Find where the given text appears and provide that cell's center as (x, y) coordinate. 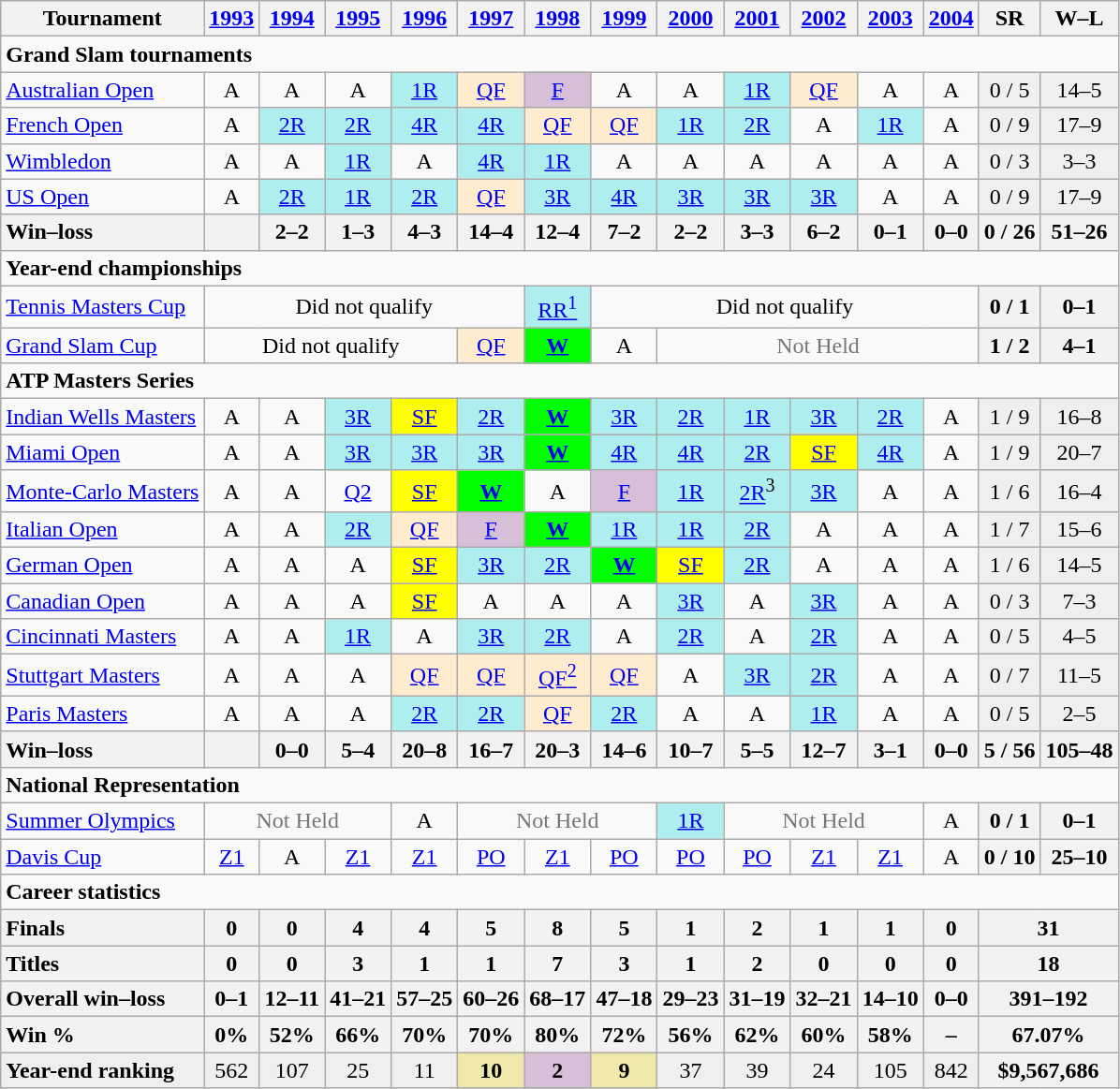
6–2 (824, 232)
7–2 (624, 232)
1998 (558, 19)
0 / 10 (1009, 857)
Cincinnati Masters (103, 637)
7–3 (1079, 601)
2001 (757, 19)
2004 (951, 19)
2002 (824, 19)
Italian Open (103, 530)
107 (292, 1070)
57–25 (425, 999)
47–18 (624, 999)
Career statistics (560, 892)
National Representation (560, 786)
French Open (103, 125)
Year-end ranking (103, 1070)
RR1 (558, 307)
8 (558, 928)
Tournament (103, 19)
1 / 2 (1009, 346)
25 (358, 1070)
QF2 (558, 676)
72% (624, 1035)
562 (232, 1070)
9 (624, 1070)
10–7 (691, 749)
2R3 (757, 491)
1996 (425, 19)
Australian Open (103, 90)
4–1 (1079, 346)
3–1 (890, 749)
4–3 (425, 232)
Year-end championships (560, 268)
0 / 26 (1009, 232)
12–4 (558, 232)
16–4 (1079, 491)
Finals (103, 928)
32–21 (824, 999)
18 (1049, 964)
60% (824, 1035)
12–7 (824, 749)
Grand Slam Cup (103, 346)
1997 (491, 19)
391–192 (1049, 999)
24 (824, 1070)
5 / 56 (1009, 749)
15–6 (1079, 530)
SR (1009, 19)
20–7 (1079, 452)
29–23 (691, 999)
– (951, 1035)
62% (757, 1035)
1993 (232, 19)
Tennis Masters Cup (103, 307)
16–7 (491, 749)
39 (757, 1070)
842 (951, 1070)
Monte-Carlo Masters (103, 491)
Overall win–loss (103, 999)
67.07% (1049, 1035)
Win % (103, 1035)
20–3 (558, 749)
1994 (292, 19)
31 (1049, 928)
1–3 (358, 232)
US Open (103, 197)
Titles (103, 964)
14–6 (624, 749)
37 (691, 1070)
ATP Masters Series (560, 381)
$9,567,686 (1049, 1070)
Stuttgart Masters (103, 676)
41–21 (358, 999)
11 (425, 1070)
Wimbledon (103, 161)
0% (232, 1035)
31–19 (757, 999)
11–5 (1079, 676)
25–10 (1079, 857)
1 / 7 (1009, 530)
Davis Cup (103, 857)
80% (558, 1035)
1995 (358, 19)
12–11 (292, 999)
1999 (624, 19)
66% (358, 1035)
14–4 (491, 232)
Indian Wells Masters (103, 417)
105–48 (1079, 749)
60–26 (491, 999)
Miami Open (103, 452)
W–L (1079, 19)
4–5 (1079, 637)
Grand Slam tournaments (560, 54)
52% (292, 1035)
105 (890, 1070)
2–5 (1079, 714)
10 (491, 1070)
14–10 (890, 999)
5–4 (358, 749)
2003 (890, 19)
Paris Masters (103, 714)
51–26 (1079, 232)
German Open (103, 566)
Canadian Open (103, 601)
58% (890, 1035)
0 / 7 (1009, 676)
7 (558, 964)
16–8 (1079, 417)
56% (691, 1035)
5–5 (757, 749)
2000 (691, 19)
Summer Olympics (103, 821)
68–17 (558, 999)
20–8 (425, 749)
Q2 (358, 491)
